Scan for the cell matching the given text and deliver its (x, y) coordinate at center. 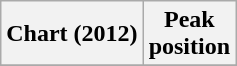
Chart (2012) (72, 34)
Peakposition (189, 34)
